Locate the cell with the specified text and output its (X, Y) center coordinate. 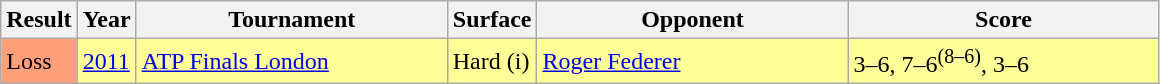
Result (39, 20)
Opponent (692, 20)
Year (106, 20)
ATP Finals London (292, 62)
Roger Federer (692, 62)
2011 (106, 62)
Score (1004, 20)
Surface (492, 20)
3–6, 7–6(8–6), 3–6 (1004, 62)
Loss (39, 62)
Tournament (292, 20)
Hard (i) (492, 62)
